Capture the cell that displays the provided text and extract its [x, y] central coordinate. 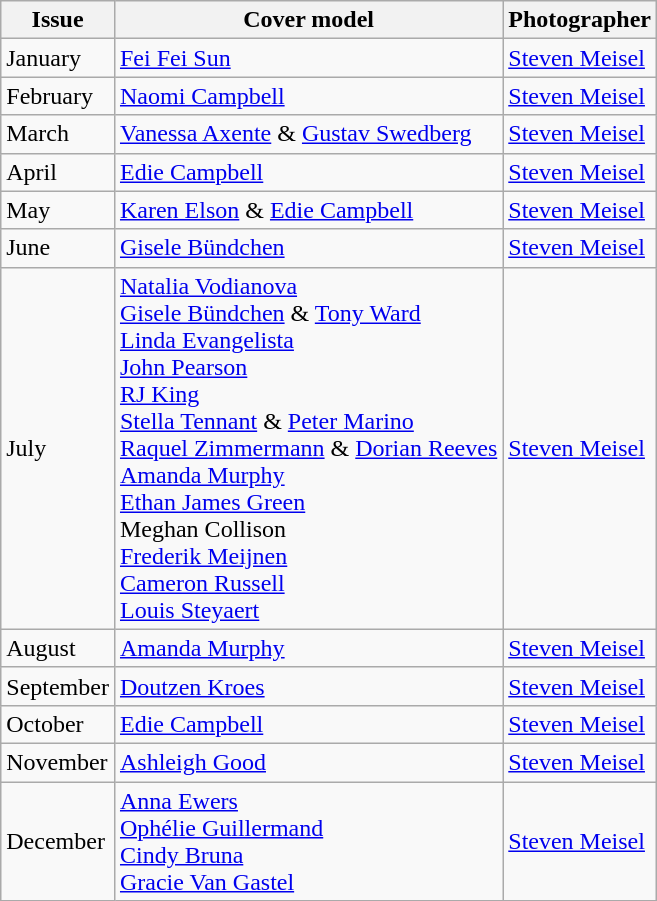
Doutzen Kroes [308, 686]
May [58, 210]
Gisele Bündchen [308, 248]
Karen Elson & Edie Campbell [308, 210]
October [58, 724]
August [58, 648]
July [58, 448]
Anna EwersOphélie GuillermandCindy BrunaGracie Van Gastel [308, 842]
Fei Fei Sun [308, 58]
Vanessa Axente & Gustav Swedberg [308, 134]
June [58, 248]
Issue [58, 20]
Photographer [580, 20]
January [58, 58]
Cover model [308, 20]
February [58, 96]
March [58, 134]
Naomi Campbell [308, 96]
December [58, 842]
Ashleigh Good [308, 762]
November [58, 762]
Amanda Murphy [308, 648]
April [58, 172]
September [58, 686]
